Determine the [x, y] coordinate at the center of the cell enclosing the given text.  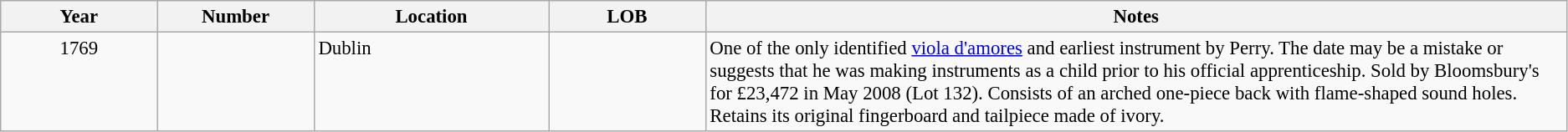
LOB [628, 17]
1769 [79, 82]
Location [432, 17]
Notes [1136, 17]
Dublin [432, 82]
Year [79, 17]
Number [236, 17]
